Scan for the cell matching the given text and deliver its (x, y) coordinate at center. 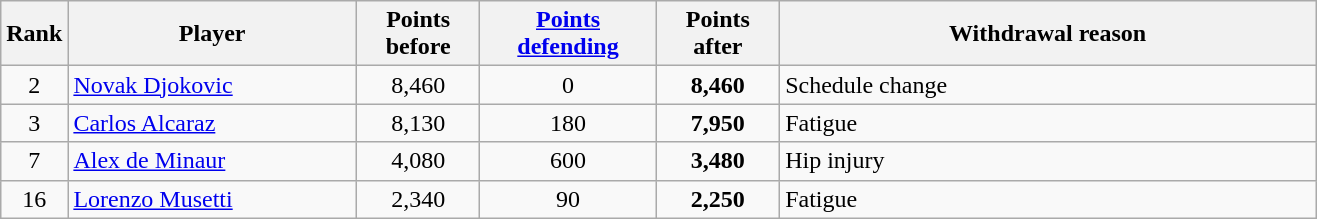
180 (568, 123)
2,340 (418, 199)
Points defending (568, 34)
8,130 (418, 123)
Alex de Minaur (212, 161)
Player (212, 34)
Carlos Alcaraz (212, 123)
Novak Djokovic (212, 85)
Hip injury (1048, 161)
Points before (418, 34)
Rank (34, 34)
2 (34, 85)
0 (568, 85)
Lorenzo Musetti (212, 199)
2,250 (718, 199)
3 (34, 123)
90 (568, 199)
7 (34, 161)
Withdrawal reason (1048, 34)
7,950 (718, 123)
16 (34, 199)
4,080 (418, 161)
3,480 (718, 161)
Schedule change (1048, 85)
Points after (718, 34)
600 (568, 161)
